Find where the given text appears and provide that cell's center as (X, Y) coordinate. 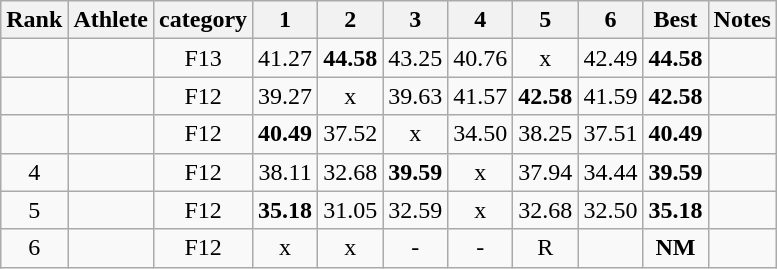
category (204, 20)
34.50 (480, 134)
34.44 (610, 172)
41.57 (480, 96)
39.63 (416, 96)
2 (350, 20)
32.59 (416, 210)
37.52 (350, 134)
38.11 (286, 172)
31.05 (350, 210)
1 (286, 20)
37.51 (610, 134)
R (546, 248)
Athlete (111, 20)
32.50 (610, 210)
3 (416, 20)
43.25 (416, 58)
NM (676, 248)
41.27 (286, 58)
38.25 (546, 134)
Notes (742, 20)
42.49 (610, 58)
Best (676, 20)
F13 (204, 58)
37.94 (546, 172)
41.59 (610, 96)
Rank (34, 20)
40.76 (480, 58)
39.27 (286, 96)
